Locate the cell with the specified text and output its [x, y] center coordinate. 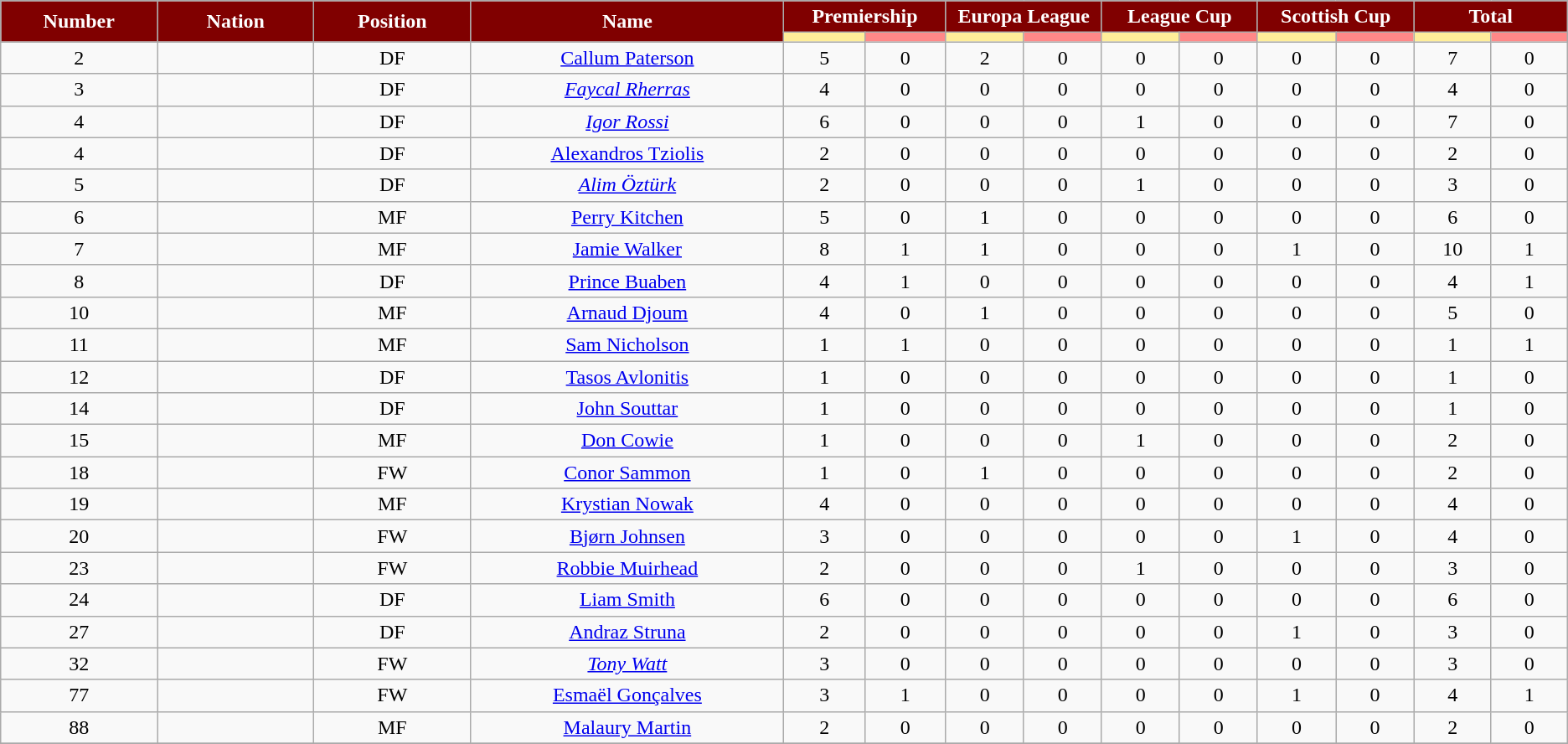
Conor Sammon [627, 473]
Bjørn Johnsen [627, 536]
12 [79, 376]
Robbie Muirhead [627, 568]
Faycal Rherras [627, 90]
Jamie Walker [627, 249]
18 [79, 473]
Scottish Cup [1335, 17]
Sam Nicholson [627, 344]
Arnaud Djoum [627, 313]
Premiership [864, 17]
Total [1491, 17]
Name [627, 22]
John Souttar [627, 409]
77 [79, 695]
Tasos Avlonitis [627, 376]
Perry Kitchen [627, 217]
Malaury Martin [627, 727]
Europa League [1024, 17]
Krystian Nowak [627, 504]
27 [79, 632]
Liam Smith [627, 600]
Alexandros Tziolis [627, 153]
Esmaël Gonçalves [627, 695]
11 [79, 344]
Number [79, 22]
14 [79, 409]
Position [392, 22]
24 [79, 600]
League Cup [1179, 17]
Andraz Struna [627, 632]
Igor Rossi [627, 121]
Callum Paterson [627, 58]
Don Cowie [627, 441]
88 [79, 727]
19 [79, 504]
Prince Buaben [627, 281]
32 [79, 664]
23 [79, 568]
15 [79, 441]
Nation [236, 22]
Tony Watt [627, 664]
Alim Öztürk [627, 185]
20 [79, 536]
